Determine the [x, y] coordinate at the center of the cell enclosing the given text.  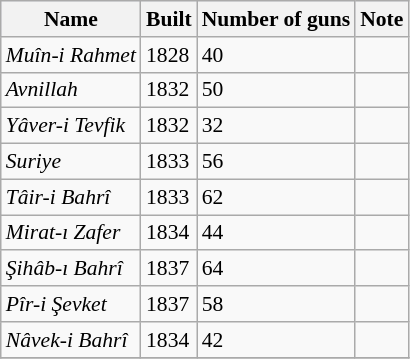
40 [276, 55]
58 [276, 304]
Note [382, 19]
Muîn-i Rahmet [71, 55]
Tâir-i Bahrî [71, 197]
42 [276, 340]
1828 [169, 55]
Number of guns [276, 19]
Nâvek-i Bahrî [71, 340]
62 [276, 197]
44 [276, 233]
32 [276, 126]
Pîr-i Şevket [71, 304]
64 [276, 269]
Şihâb-ı Bahrî [71, 269]
56 [276, 162]
Mirat-ı Zafer [71, 233]
Avnillah [71, 90]
Name [71, 19]
Built [169, 19]
50 [276, 90]
Yâver-i Tevfik [71, 126]
Suriye [71, 162]
